Locate the cell with the specified text and output its [X, Y] center coordinate. 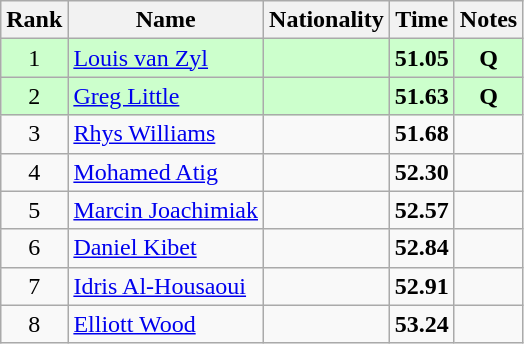
51.05 [422, 58]
1 [34, 58]
Time [422, 20]
51.63 [422, 96]
7 [34, 286]
8 [34, 324]
Mohamed Atig [166, 172]
Daniel Kibet [166, 248]
Greg Little [166, 96]
Nationality [327, 20]
3 [34, 134]
Rank [34, 20]
5 [34, 210]
Elliott Wood [166, 324]
Louis van Zyl [166, 58]
53.24 [422, 324]
6 [34, 248]
52.30 [422, 172]
52.91 [422, 286]
51.68 [422, 134]
4 [34, 172]
Name [166, 20]
Notes [488, 20]
Marcin Joachimiak [166, 210]
Idris Al-Housaoui [166, 286]
52.57 [422, 210]
2 [34, 96]
Rhys Williams [166, 134]
52.84 [422, 248]
